From the cell containing the given text, extract its center point as (X, Y) coordinate. 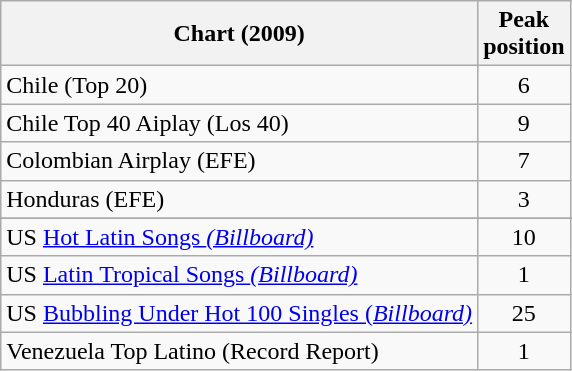
US Hot Latin Songs (Billboard) (240, 237)
6 (524, 85)
3 (524, 199)
Peakposition (524, 34)
9 (524, 123)
Colombian Airplay (EFE) (240, 161)
10 (524, 237)
7 (524, 161)
Venezuela Top Latino (Record Report) (240, 351)
Chile (Top 20) (240, 85)
Chart (2009) (240, 34)
US Latin Tropical Songs (Billboard) (240, 275)
Honduras (EFE) (240, 199)
25 (524, 313)
Chile Top 40 Aiplay (Los 40) (240, 123)
US Bubbling Under Hot 100 Singles (Billboard) (240, 313)
